Determine the [x, y] coordinate at the center of the cell enclosing the given text.  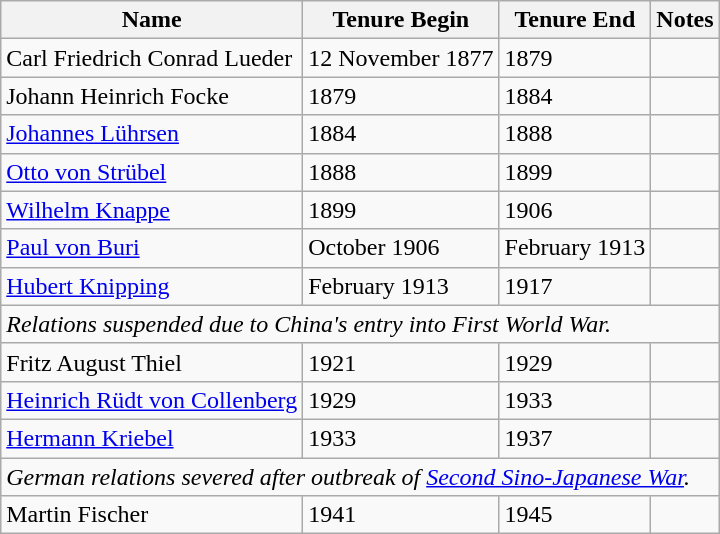
Johann Heinrich Focke [152, 96]
Martin Fischer [152, 515]
1906 [575, 210]
Johannes Lührsen [152, 134]
Tenure Begin [401, 20]
1937 [575, 438]
Heinrich Rüdt von Collenberg [152, 400]
Hermann Kriebel [152, 438]
Paul von Buri [152, 248]
Wilhelm Knappe [152, 210]
Name [152, 20]
12 November 1877 [401, 58]
1921 [401, 362]
German relations severed after outbreak of Second Sino-Japanese War. [360, 477]
Hubert Knipping [152, 286]
1941 [401, 515]
Otto von Strübel [152, 172]
Notes [685, 20]
Tenure End [575, 20]
1917 [575, 286]
October 1906 [401, 248]
Relations suspended due to China's entry into First World War. [360, 324]
Carl Friedrich Conrad Lueder [152, 58]
1945 [575, 515]
Fritz August Thiel [152, 362]
